Locate the cell with the specified text and output its [x, y] center coordinate. 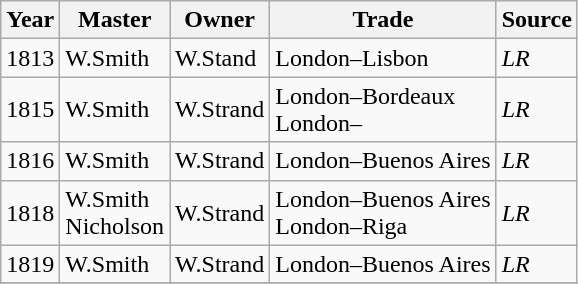
London–Buenos AiresLondon–Riga [383, 212]
Source [536, 20]
London–Lisbon [383, 58]
1816 [30, 161]
Master [115, 20]
Trade [383, 20]
1819 [30, 264]
1818 [30, 212]
W.Stand [220, 58]
1815 [30, 110]
Year [30, 20]
W.SmithNicholson [115, 212]
1813 [30, 58]
London–BordeauxLondon– [383, 110]
Owner [220, 20]
